Return the (x, y) coordinate for the center point of the cell that contains the specified text.  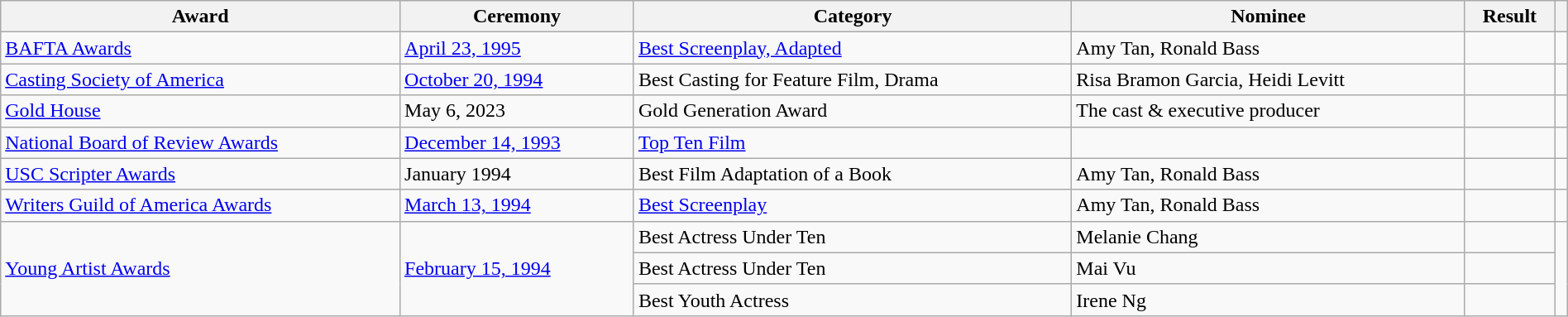
Risa Bramon Garcia, Heidi Levitt (1269, 79)
USC Scripter Awards (200, 174)
March 13, 1994 (518, 205)
October 20, 1994 (518, 79)
May 6, 2023 (518, 111)
January 1994 (518, 174)
Ceremony (518, 17)
The cast & executive producer (1269, 111)
Award (200, 17)
Result (1509, 17)
Writers Guild of America Awards (200, 205)
Young Artist Awards (200, 268)
Best Screenplay (852, 205)
Gold House (200, 111)
Best Casting for Feature Film, Drama (852, 79)
Melanie Chang (1269, 237)
Gold Generation Award (852, 111)
Mai Vu (1269, 268)
Top Ten Film (852, 142)
February 15, 1994 (518, 268)
Best Screenplay, Adapted (852, 48)
Best Film Adaptation of a Book (852, 174)
April 23, 1995 (518, 48)
Irene Ng (1269, 300)
Nominee (1269, 17)
Category (852, 17)
Casting Society of America (200, 79)
Best Youth Actress (852, 300)
December 14, 1993 (518, 142)
National Board of Review Awards (200, 142)
BAFTA Awards (200, 48)
